Extract the (x, y) coordinate from the center of the cell holding the provided text.  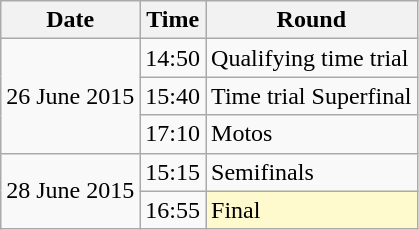
14:50 (173, 58)
28 June 2015 (70, 191)
15:40 (173, 96)
Round (312, 20)
17:10 (173, 134)
26 June 2015 (70, 96)
Qualifying time trial (312, 58)
16:55 (173, 210)
15:15 (173, 172)
Final (312, 210)
Time trial Superfinal (312, 96)
Motos (312, 134)
Date (70, 20)
Semifinals (312, 172)
Time (173, 20)
